Return the (X, Y) coordinate for the center point of the cell that contains the specified text.  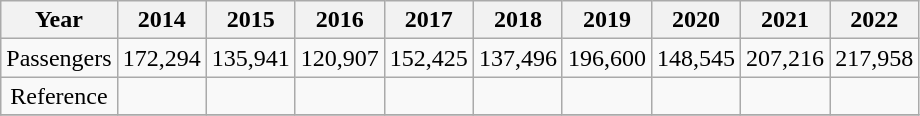
196,600 (606, 58)
2020 (696, 20)
217,958 (874, 58)
Passengers (59, 58)
120,907 (340, 58)
Reference (59, 96)
2014 (162, 20)
2016 (340, 20)
172,294 (162, 58)
152,425 (428, 58)
207,216 (786, 58)
2017 (428, 20)
2021 (786, 20)
137,496 (518, 58)
2022 (874, 20)
2015 (250, 20)
Year (59, 20)
2018 (518, 20)
135,941 (250, 58)
2019 (606, 20)
148,545 (696, 58)
